Pinpoint the cell where the given text exists, returning its (X, Y) midpoint coordinate. 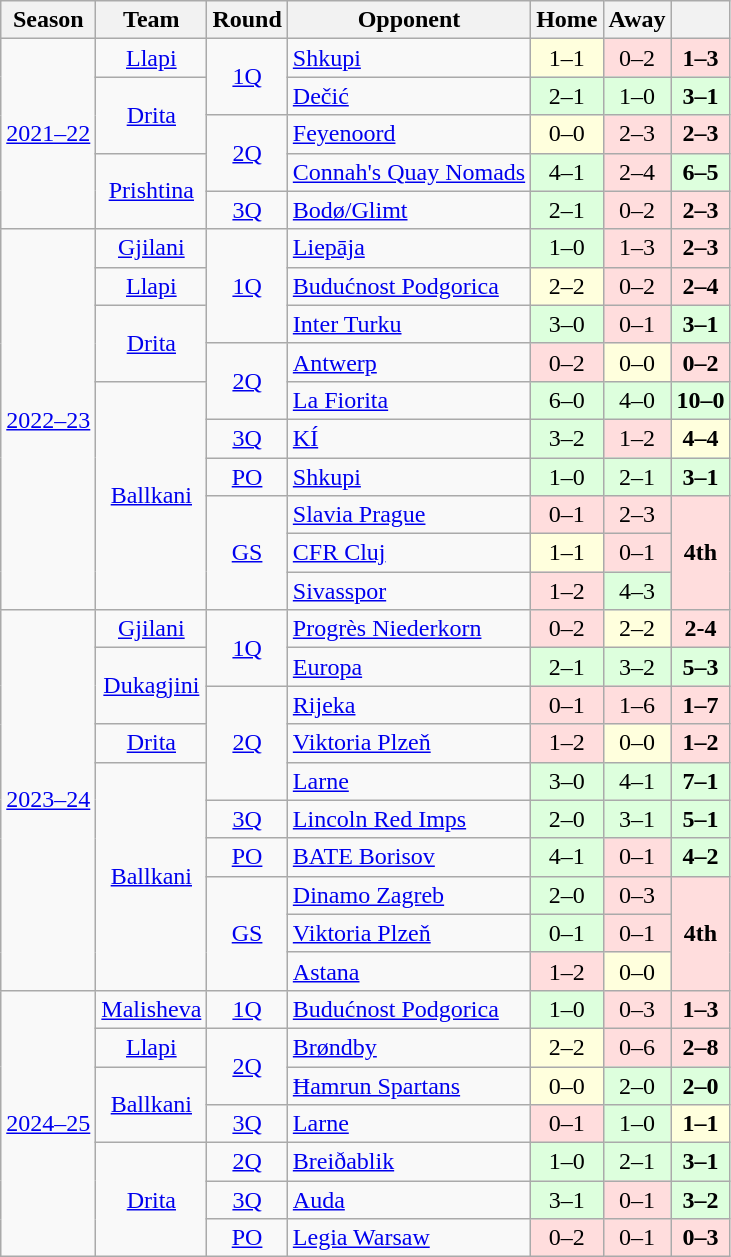
Breiðablik (408, 1162)
1–6 (637, 705)
Connah's Quay Nomads (408, 172)
2023–24 (48, 800)
Ħamrun Spartans (408, 1085)
Sivasspor (408, 591)
Away (637, 20)
2022–23 (48, 420)
4–3 (637, 591)
4–4 (700, 438)
4–2 (700, 857)
Season (48, 20)
6–5 (700, 172)
6–0 (567, 400)
Rijeka (408, 705)
Team (152, 20)
Dečić (408, 96)
Feyenoord (408, 134)
1–7 (700, 705)
2024–25 (48, 1123)
4–0 (637, 400)
Opponent (408, 20)
Europa (408, 667)
2–8 (700, 1047)
Brøndby (408, 1047)
KÍ (408, 438)
Liepāja (408, 248)
Lincoln Red Imps (408, 819)
Auda (408, 1200)
5–3 (700, 667)
Bodø/Glimt (408, 210)
Dukagjini (152, 686)
Prishtina (152, 191)
Dinamo Zagreb (408, 895)
2021–22 (48, 134)
Legia Warsaw (408, 1238)
7–1 (700, 781)
Home (567, 20)
CFR Cluj (408, 553)
BATE Borisov (408, 857)
10–0 (700, 400)
Round (247, 20)
Progrès Niederkorn (408, 629)
2-4 (700, 629)
La Fiorita (408, 400)
Malisheva (152, 1009)
Antwerp (408, 362)
Inter Turku (408, 324)
Slavia Prague (408, 515)
0–6 (637, 1047)
Astana (408, 971)
5–1 (700, 819)
